Pinpoint the cell where the given text exists, returning its (x, y) midpoint coordinate. 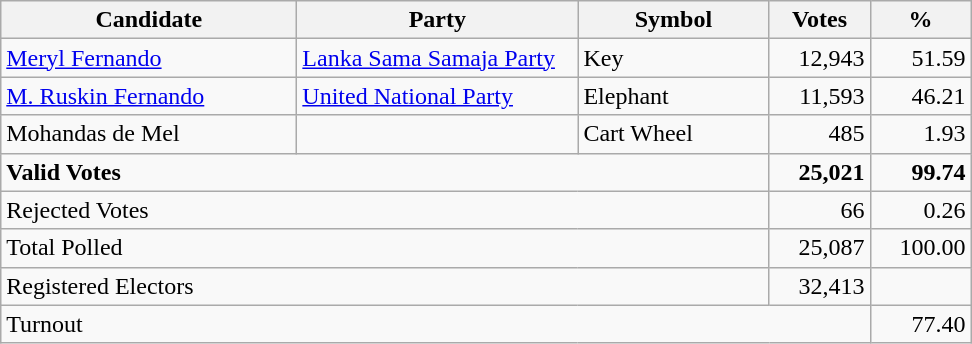
% (920, 20)
Valid Votes (385, 172)
Lanka Sama Samaja Party (438, 58)
25,087 (820, 248)
32,413 (820, 286)
Candidate (149, 20)
1.93 (920, 134)
Symbol (674, 20)
Rejected Votes (385, 210)
Votes (820, 20)
100.00 (920, 248)
25,021 (820, 172)
Elephant (674, 96)
Total Polled (385, 248)
485 (820, 134)
M. Ruskin Fernando (149, 96)
12,943 (820, 58)
46.21 (920, 96)
11,593 (820, 96)
Meryl Fernando (149, 58)
Registered Electors (385, 286)
77.40 (920, 324)
99.74 (920, 172)
51.59 (920, 58)
Mohandas de Mel (149, 134)
United National Party (438, 96)
Turnout (436, 324)
Cart Wheel (674, 134)
66 (820, 210)
Party (438, 20)
0.26 (920, 210)
Key (674, 58)
